Pinpoint the cell where the given text exists, returning its [X, Y] midpoint coordinate. 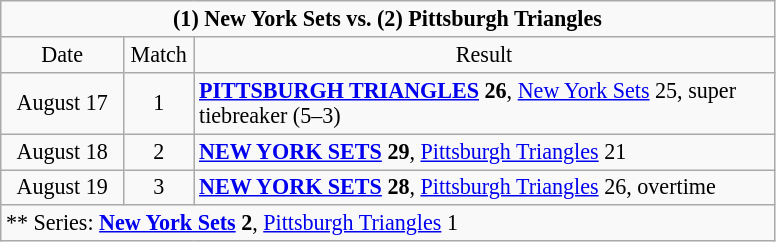
August 17 [62, 102]
NEW YORK SETS 29, Pittsburgh Triangles 21 [484, 151]
3 [159, 187]
PITTSBURGH TRIANGLES 26, New York Sets 25, super tiebreaker (5–3) [484, 102]
(1) New York Sets vs. (2) Pittsburgh Triangles [388, 18]
** Series: New York Sets 2, Pittsburgh Triangles 1 [388, 223]
2 [159, 151]
1 [159, 102]
August 18 [62, 151]
NEW YORK SETS 28, Pittsburgh Triangles 26, overtime [484, 187]
Match [159, 54]
Date [62, 54]
Result [484, 54]
August 19 [62, 187]
